Output the [x, y] coordinate of the center of the cell containing the given text.  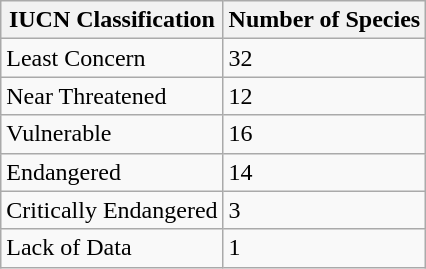
3 [324, 210]
14 [324, 172]
1 [324, 248]
Vulnerable [112, 134]
12 [324, 96]
IUCN Classification [112, 20]
32 [324, 58]
Lack of Data [112, 248]
Critically Endangered [112, 210]
16 [324, 134]
Number of Species [324, 20]
Least Concern [112, 58]
Near Threatened [112, 96]
Endangered [112, 172]
